Return [x, y] of the center of cell containing provided text 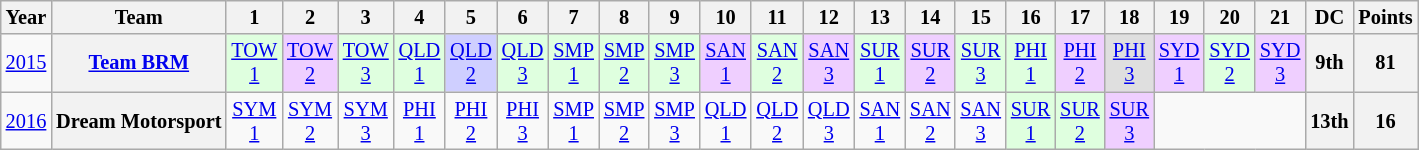
2015 [26, 63]
4 [420, 17]
TOW3 [366, 63]
Team [138, 17]
13th [1329, 121]
Points [1386, 17]
10 [726, 17]
17 [1080, 17]
5 [471, 17]
SYD3 [1280, 63]
18 [1130, 17]
7 [573, 17]
81 [1386, 63]
8 [624, 17]
Year [26, 17]
21 [1280, 17]
3 [366, 17]
SYM2 [310, 121]
2 [310, 17]
9 [674, 17]
SYD1 [1179, 63]
Dream Motorsport [138, 121]
12 [829, 17]
TOW2 [310, 63]
TOW1 [254, 63]
1 [254, 17]
6 [523, 17]
19 [1179, 17]
15 [980, 17]
DC [1329, 17]
11 [777, 17]
SYM3 [366, 121]
SYM1 [254, 121]
Team BRM [138, 63]
2016 [26, 121]
SYD2 [1229, 63]
9th [1329, 63]
20 [1229, 17]
13 [880, 17]
14 [930, 17]
